Determine the [x, y] coordinate at the center of the cell enclosing the given text.  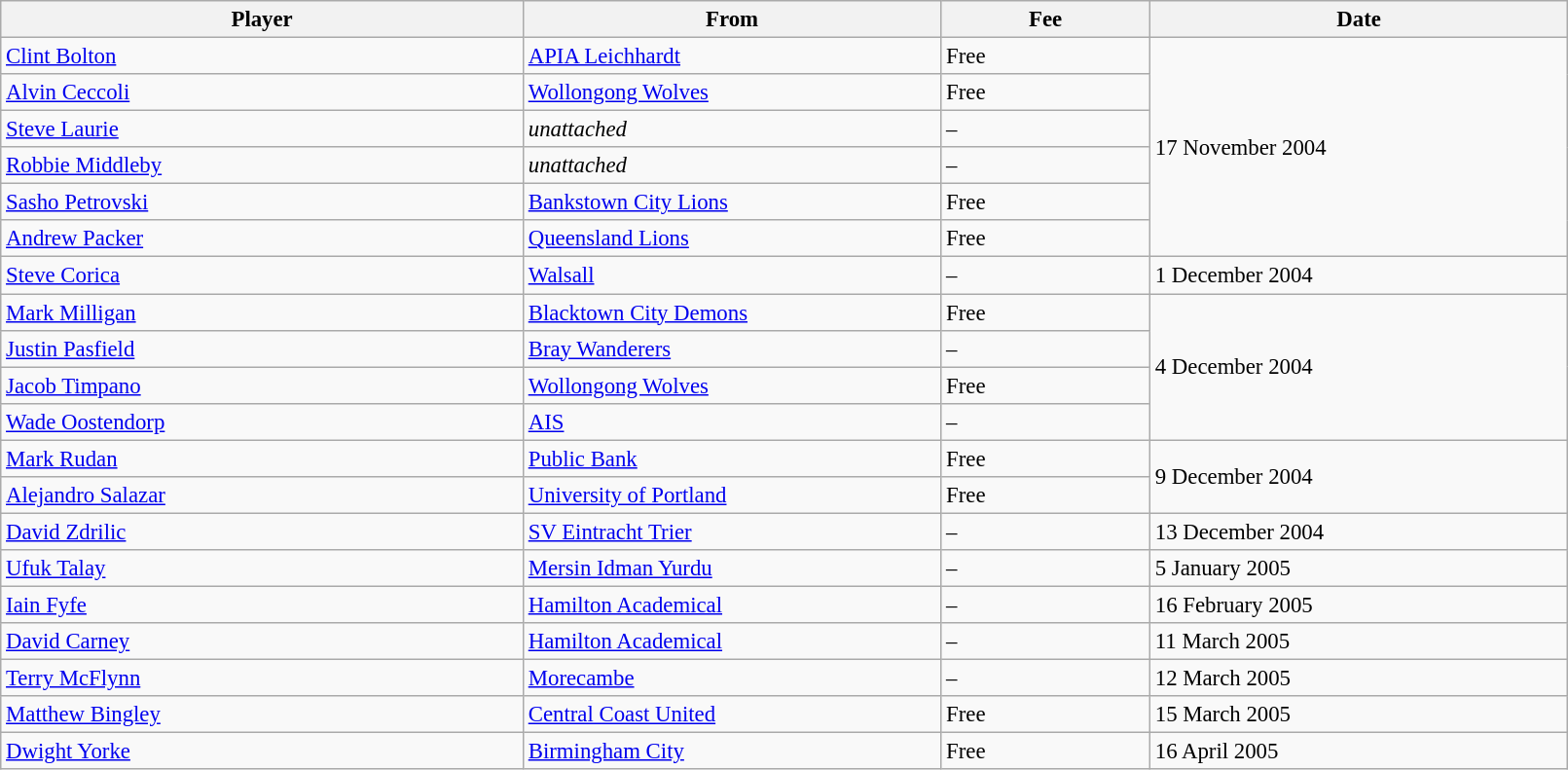
Wade Oostendorp [263, 422]
4 December 2004 [1359, 367]
Clint Bolton [263, 56]
Birmingham City [732, 752]
1 December 2004 [1359, 275]
Jacob Timpano [263, 385]
Terry McFlynn [263, 678]
Matthew Bingley [263, 715]
11 March 2005 [1359, 642]
Morecambe [732, 678]
12 March 2005 [1359, 678]
Ufuk Talay [263, 568]
AIS [732, 422]
Steve Laurie [263, 129]
David Carney [263, 642]
Robbie Middleby [263, 165]
Justin Pasfield [263, 348]
Mark Milligan [263, 312]
Dwight Yorke [263, 752]
Sasho Petrovski [263, 202]
Player [263, 19]
Mark Rudan [263, 458]
9 December 2004 [1359, 477]
Alejandro Salazar [263, 495]
Public Bank [732, 458]
Blacktown City Demons [732, 312]
Alvin Ceccoli [263, 92]
Iain Fyfe [263, 605]
Queensland Lions [732, 238]
APIA Leichhardt [732, 56]
University of Portland [732, 495]
Central Coast United [732, 715]
From [732, 19]
Steve Corica [263, 275]
Mersin Idman Yurdu [732, 568]
16 February 2005 [1359, 605]
Bankstown City Lions [732, 202]
Fee [1045, 19]
Date [1359, 19]
Walsall [732, 275]
SV Eintracht Trier [732, 532]
5 January 2005 [1359, 568]
17 November 2004 [1359, 148]
Bray Wanderers [732, 348]
16 April 2005 [1359, 752]
David Zdrilic [263, 532]
15 March 2005 [1359, 715]
13 December 2004 [1359, 532]
Andrew Packer [263, 238]
